From the cell containing the given text, extract its center point as (X, Y) coordinate. 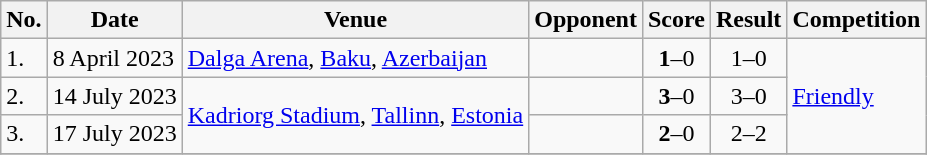
2–0 (676, 134)
3. (24, 134)
2–2 (748, 134)
Opponent (586, 20)
Competition (856, 20)
Kadriorg Stadium, Tallinn, Estonia (355, 115)
Date (114, 20)
Result (748, 20)
14 July 2023 (114, 96)
8 April 2023 (114, 58)
Dalga Arena, Baku, Azerbaijan (355, 58)
1. (24, 58)
2. (24, 96)
Venue (355, 20)
No. (24, 20)
Score (676, 20)
17 July 2023 (114, 134)
Friendly (856, 96)
